Pinpoint the cell where the given text exists, returning its (X, Y) midpoint coordinate. 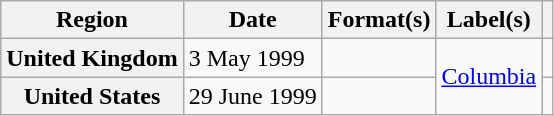
Region (92, 20)
United States (92, 96)
Label(s) (489, 20)
29 June 1999 (252, 96)
Columbia (489, 77)
United Kingdom (92, 58)
Format(s) (379, 20)
3 May 1999 (252, 58)
Date (252, 20)
